Detect which cell encompasses the target text, then output its [x, y] center coordinate. 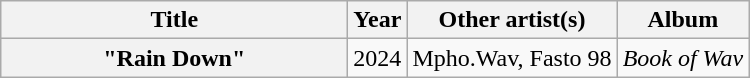
Other artist(s) [512, 20]
2024 [378, 58]
Year [378, 20]
Mpho.Wav, Fasto 98 [512, 58]
Title [174, 20]
Album [682, 20]
"Rain Down" [174, 58]
Book of Wav [682, 58]
